From the cell containing the given text, extract its center point as [X, Y] coordinate. 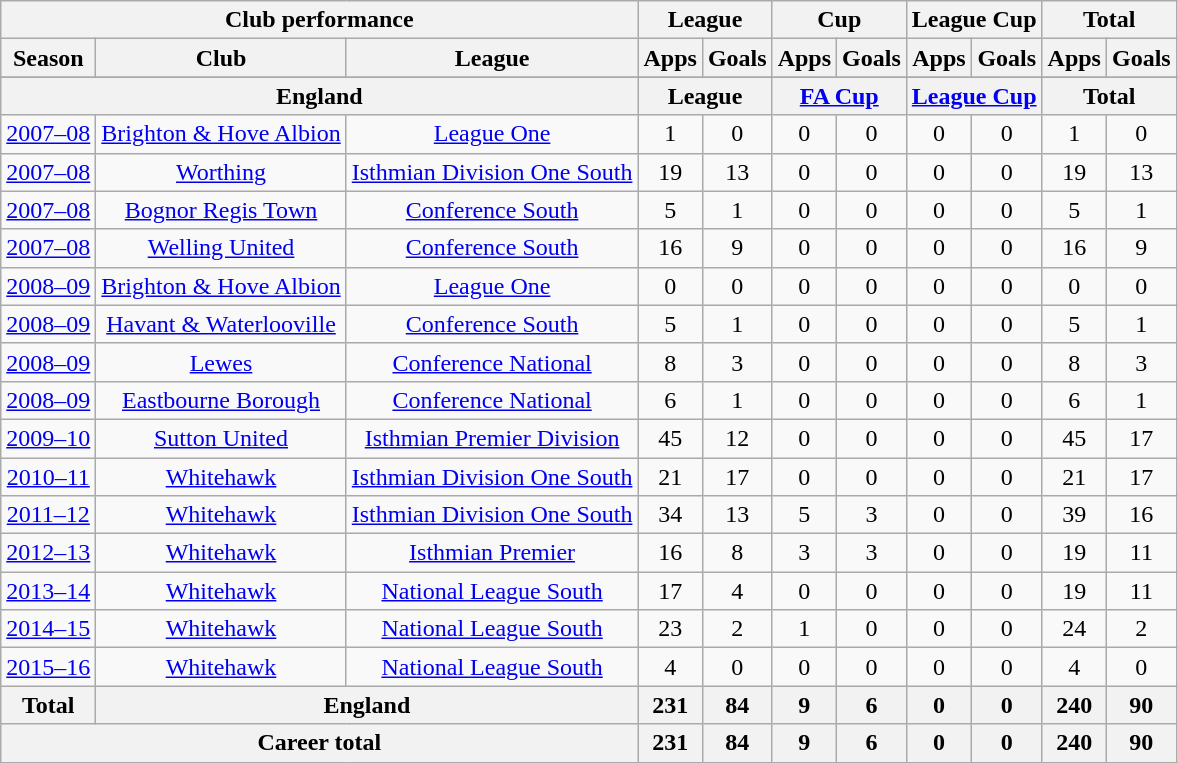
Welling United [221, 248]
Worthing [221, 172]
2015–16 [48, 667]
FA Cup [839, 96]
39 [1074, 515]
12 [737, 438]
Bognor Regis Town [221, 210]
34 [670, 515]
Season [48, 58]
2009–10 [48, 438]
2010–11 [48, 477]
Isthmian Premier [492, 553]
Sutton United [221, 438]
Eastbourne Borough [221, 400]
2013–14 [48, 591]
24 [1074, 629]
Club performance [320, 20]
Career total [320, 743]
Isthmian Premier Division [492, 438]
Cup [839, 20]
2011–12 [48, 515]
2014–15 [48, 629]
2012–13 [48, 553]
Lewes [221, 362]
23 [670, 629]
Club [221, 58]
Havant & Waterlooville [221, 324]
